Detect which cell encompasses the target text, then output its [X, Y] center coordinate. 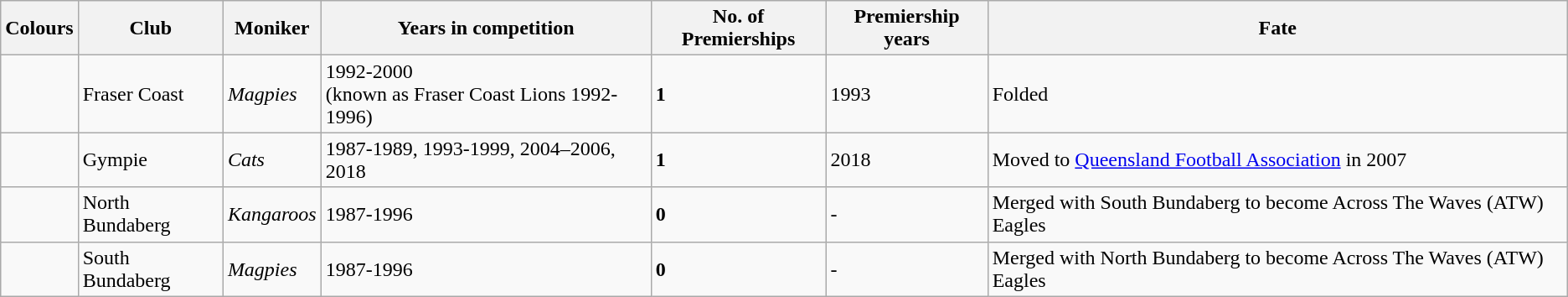
Club [151, 29]
1992-2000 (known as Fraser Coast Lions 1992-1996) [486, 94]
1987-1989, 1993-1999, 2004–2006, 2018 [486, 159]
Moved to Queensland Football Association in 2007 [1277, 159]
Premiership years [906, 29]
Cats [271, 159]
South Bundaberg [151, 268]
Gympie [151, 159]
Moniker [271, 29]
Fraser Coast [151, 94]
No. of Premierships [739, 29]
Colours [39, 29]
Kangaroos [271, 215]
1993 [906, 94]
Folded [1277, 94]
Fate [1277, 29]
Merged with North Bundaberg to become Across The Waves (ATW) Eagles [1277, 268]
Merged with South Bundaberg to become Across The Waves (ATW) Eagles [1277, 215]
2018 [906, 159]
Years in competition [486, 29]
North Bundaberg [151, 215]
